Pinpoint the cell where the given text exists, returning its (X, Y) midpoint coordinate. 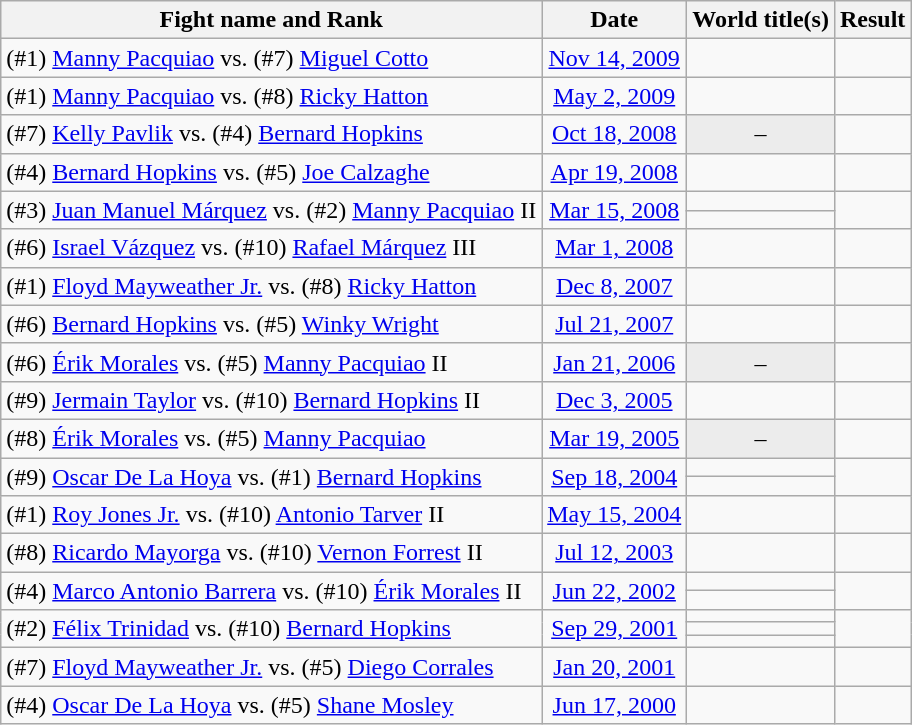
May 2, 2009 (614, 96)
World title(s) (761, 20)
Jan 21, 2006 (614, 362)
(#2) Félix Trinidad vs. (#10) Bernard Hopkins (272, 629)
(#4) Oscar De La Hoya vs. (#5) Shane Mosley (272, 705)
(#7) Kelly Pavlik vs. (#4) Bernard Hopkins (272, 134)
(#8) Ricardo Mayorga vs. (#10) Vernon Forrest II (272, 553)
(#1) Manny Pacquiao vs. (#8) Ricky Hatton (272, 96)
(#6) Érik Morales vs. (#5) Manny Pacquiao II (272, 362)
Jan 20, 2001 (614, 667)
(#9) Jermain Taylor vs. (#10) Bernard Hopkins II (272, 400)
(#6) Bernard Hopkins vs. (#5) Winky Wright (272, 324)
May 15, 2004 (614, 515)
Fight name and Rank (272, 20)
(#6) Israel Vázquez vs. (#10) Rafael Márquez III (272, 248)
Jun 17, 2000 (614, 705)
Mar 1, 2008 (614, 248)
Dec 3, 2005 (614, 400)
Jun 22, 2002 (614, 591)
Jul 21, 2007 (614, 324)
Sep 18, 2004 (614, 477)
(#1) Roy Jones Jr. vs. (#10) Antonio Tarver II (272, 515)
Result (872, 20)
(#1) Manny Pacquiao vs. (#7) Miguel Cotto (272, 58)
(#9) Oscar De La Hoya vs. (#1) Bernard Hopkins (272, 477)
(#4) Bernard Hopkins vs. (#5) Joe Calzaghe (272, 172)
(#7) Floyd Mayweather Jr. vs. (#5) Diego Corrales (272, 667)
(#3) Juan Manuel Márquez vs. (#2) Manny Pacquiao II (272, 210)
Sep 29, 2001 (614, 629)
(#1) Floyd Mayweather Jr. vs. (#8) Ricky Hatton (272, 286)
(#8) Érik Morales vs. (#5) Manny Pacquiao (272, 438)
Date (614, 20)
Jul 12, 2003 (614, 553)
Apr 19, 2008 (614, 172)
(#4) Marco Antonio Barrera vs. (#10) Érik Morales II (272, 591)
Oct 18, 2008 (614, 134)
Mar 15, 2008 (614, 210)
Nov 14, 2009 (614, 58)
Mar 19, 2005 (614, 438)
Dec 8, 2007 (614, 286)
